Detect which cell encompasses the target text, then output its (X, Y) center coordinate. 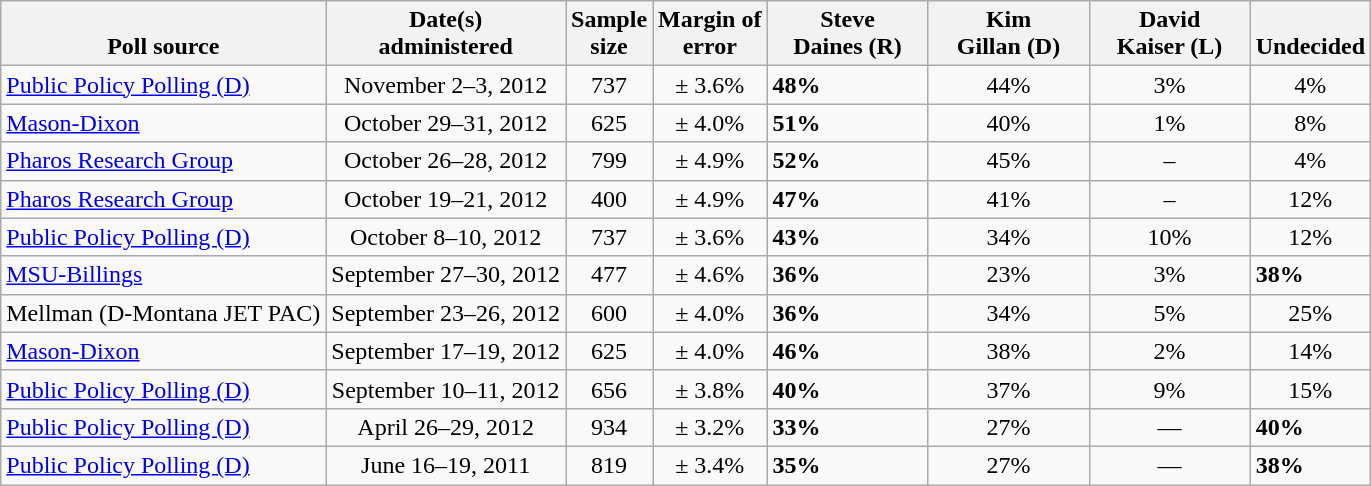
51% (848, 123)
SteveDaines (R) (848, 34)
Date(s)administered (446, 34)
2% (1170, 351)
25% (1310, 313)
41% (1008, 199)
October 29–31, 2012 (446, 123)
Margin oferror (710, 34)
October 19–21, 2012 (446, 199)
Poll source (164, 34)
52% (848, 161)
October 26–28, 2012 (446, 161)
33% (848, 427)
799 (610, 161)
MSU-Billings (164, 275)
1% (1170, 123)
9% (1170, 389)
35% (848, 465)
September 17–19, 2012 (446, 351)
15% (1310, 389)
April 26–29, 2012 (446, 427)
Samplesize (610, 34)
June 16–19, 2011 (446, 465)
44% (1008, 85)
23% (1008, 275)
8% (1310, 123)
600 (610, 313)
Mellman (D-Montana JET PAC) (164, 313)
± 3.2% (710, 427)
47% (848, 199)
37% (1008, 389)
September 23–26, 2012 (446, 313)
5% (1170, 313)
43% (848, 237)
± 4.6% (710, 275)
477 (610, 275)
± 3.4% (710, 465)
14% (1310, 351)
September 10–11, 2012 (446, 389)
656 (610, 389)
September 27–30, 2012 (446, 275)
46% (848, 351)
November 2–3, 2012 (446, 85)
48% (848, 85)
934 (610, 427)
± 3.8% (710, 389)
KimGillan (D) (1008, 34)
October 8–10, 2012 (446, 237)
10% (1170, 237)
819 (610, 465)
DavidKaiser (L) (1170, 34)
Undecided (1310, 34)
45% (1008, 161)
400 (610, 199)
